Output the (X, Y) coordinate of the center of the cell containing the given text.  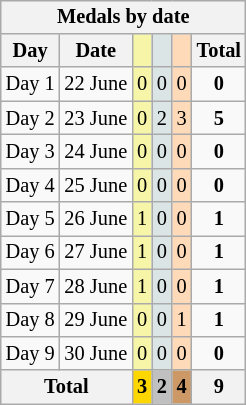
Date (96, 51)
29 June (96, 320)
22 June (96, 84)
Medals by date (124, 17)
Day 8 (30, 320)
Day 3 (30, 152)
24 June (96, 152)
23 June (96, 118)
28 June (96, 286)
Day 9 (30, 354)
27 June (96, 253)
Day 5 (30, 219)
Day 1 (30, 84)
Day 2 (30, 118)
Day (30, 51)
4 (182, 387)
Day 6 (30, 253)
30 June (96, 354)
9 (219, 387)
26 June (96, 219)
25 June (96, 185)
Day 4 (30, 185)
Day 7 (30, 286)
5 (219, 118)
